Search for the cell housing the specified text and yield its (x, y) center coordinate. 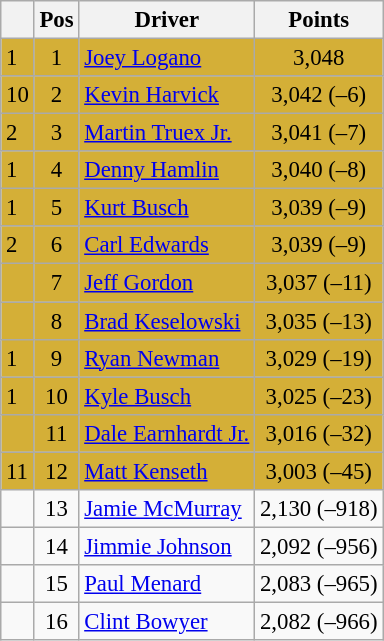
2,083 (–965) (319, 584)
Jimmie Johnson (167, 546)
3,042 (–6) (319, 95)
Points (319, 20)
3 (56, 133)
Clint Bowyer (167, 621)
3,041 (–7) (319, 133)
Kevin Harvick (167, 95)
3,048 (319, 58)
3,016 (–32) (319, 433)
3,037 (–11) (319, 283)
16 (56, 621)
2,082 (–966) (319, 621)
3,025 (–23) (319, 396)
Jeff Gordon (167, 283)
15 (56, 584)
Matt Kenseth (167, 471)
3,035 (–13) (319, 321)
Dale Earnhardt Jr. (167, 433)
3,040 (–8) (319, 170)
13 (56, 509)
3,003 (–45) (319, 471)
8 (56, 321)
Ryan Newman (167, 358)
Carl Edwards (167, 245)
Joey Logano (167, 58)
2,130 (–918) (319, 509)
4 (56, 170)
Brad Keselowski (167, 321)
Martin Truex Jr. (167, 133)
Paul Menard (167, 584)
3,029 (–19) (319, 358)
14 (56, 546)
Kyle Busch (167, 396)
Pos (56, 20)
Driver (167, 20)
Denny Hamlin (167, 170)
Jamie McMurray (167, 509)
6 (56, 245)
12 (56, 471)
5 (56, 208)
9 (56, 358)
2,092 (–956) (319, 546)
7 (56, 283)
Kurt Busch (167, 208)
